Extract the [x, y] coordinate from the center of the cell holding the provided text.  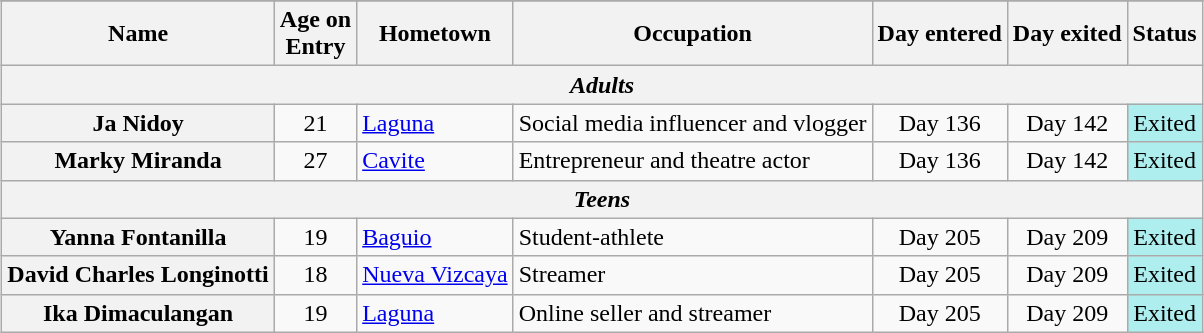
Ika Dimaculangan [138, 313]
Status [1164, 34]
Social media influencer and vlogger [692, 123]
Yanna Fontanilla [138, 237]
Ja Nidoy [138, 123]
Streamer [692, 275]
Teens [602, 199]
Online seller and streamer [692, 313]
Age onEntry [315, 34]
Hometown [435, 34]
21 [315, 123]
Nueva Vizcaya [435, 275]
Adults [602, 85]
27 [315, 161]
Name [138, 34]
Day entered [940, 34]
Occupation [692, 34]
Student-athlete [692, 237]
David Charles Longinotti [138, 275]
18 [315, 275]
Entrepreneur and theatre actor [692, 161]
Cavite [435, 161]
Marky Miranda [138, 161]
Day exited [1067, 34]
Baguio [435, 237]
